Capture the cell that displays the provided text and extract its [x, y] central coordinate. 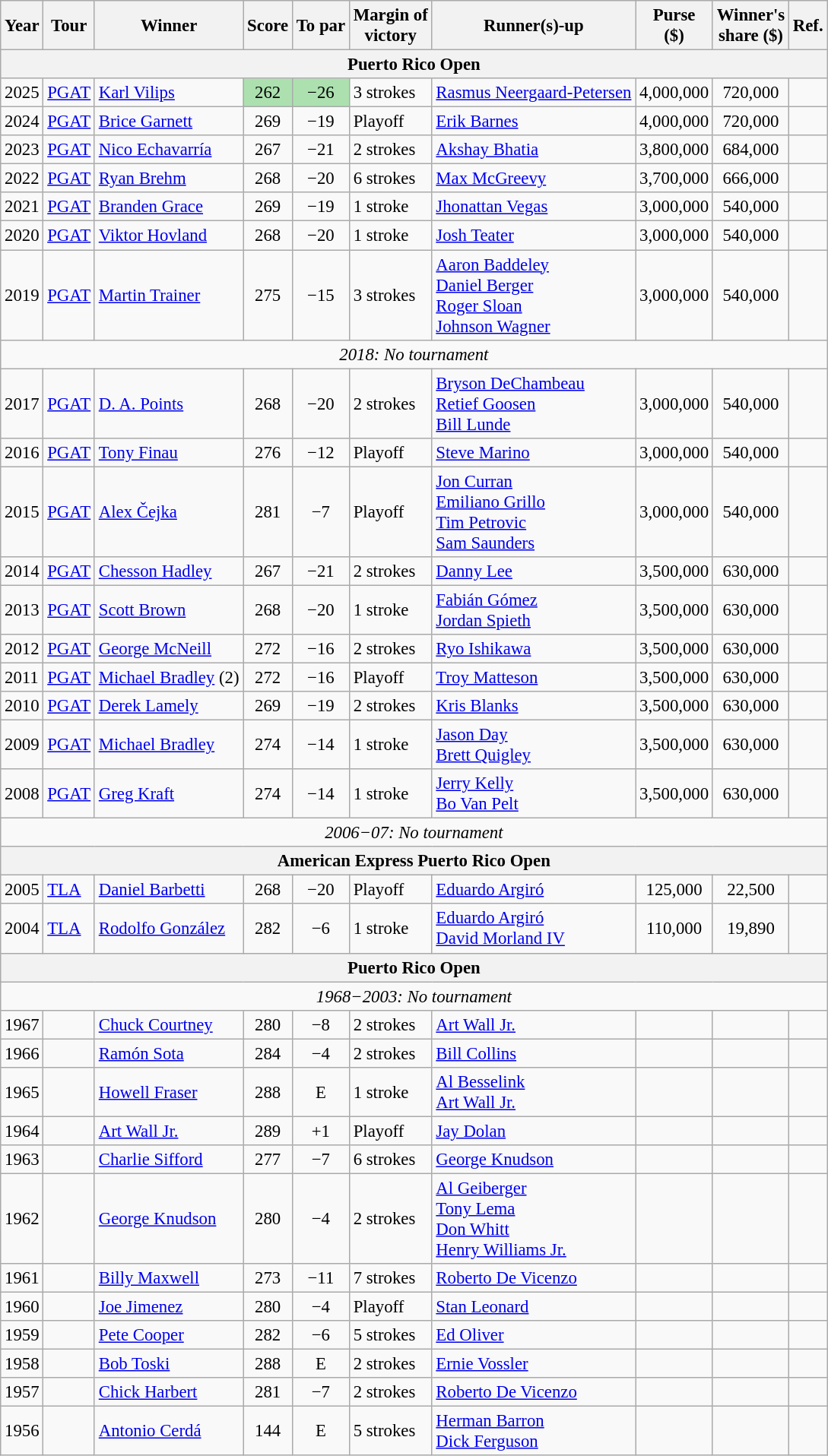
Jerry Kelly Bo Van Pelt [534, 793]
666,000 [750, 179]
2025 [22, 93]
7 strokes [391, 1278]
19,890 [750, 929]
1958 [22, 1364]
Al Besselink Art Wall Jr. [534, 1093]
Ryo Ishikawa [534, 649]
2017 [22, 404]
Fabián Gómez Jordan Spieth [534, 609]
275 [268, 295]
125,000 [674, 890]
Jhonattan Vegas [534, 207]
3,800,000 [674, 150]
Ref. [807, 26]
144 [268, 1432]
Billy Maxwell [169, 1278]
Ed Oliver [534, 1335]
1960 [22, 1307]
Ryan Brehm [169, 179]
Score [268, 26]
Eduardo Argiró David Morland IV [534, 929]
1956 [22, 1432]
1965 [22, 1093]
1961 [22, 1278]
Michael Bradley [169, 745]
Bob Toski [169, 1364]
Rasmus Neergaard-Petersen [534, 93]
284 [268, 1053]
277 [268, 1160]
+1 [321, 1131]
−8 [321, 1024]
George McNeill [169, 649]
Viktor Hovland [169, 236]
2010 [22, 706]
2022 [22, 179]
Karl Vilips [169, 93]
−26 [321, 93]
Charlie Sifford [169, 1160]
Josh Teater [534, 236]
Ernie Vossler [534, 1364]
2008 [22, 793]
273 [268, 1278]
American Express Puerto Rico Open [414, 861]
Bill Collins [534, 1053]
1959 [22, 1335]
2004 [22, 929]
Alex Čejka [169, 512]
110,000 [674, 929]
Rodolfo González [169, 929]
Nico Echavarría [169, 150]
Tour [69, 26]
1966 [22, 1053]
Purse($) [674, 26]
2006−07: No tournament [414, 833]
22,500 [750, 890]
Brice Garnett [169, 122]
Greg Kraft [169, 793]
Eduardo Argiró [534, 890]
To par [321, 26]
Howell Fraser [169, 1093]
−11 [321, 1278]
D. A. Points [169, 404]
2018: No tournament [414, 354]
Jay Dolan [534, 1131]
289 [268, 1131]
Daniel Barbetti [169, 890]
Tony Finau [169, 452]
Steve Marino [534, 452]
Chick Harbert [169, 1392]
Kris Blanks [534, 706]
1968−2003: No tournament [414, 996]
1964 [22, 1131]
Chuck Courtney [169, 1024]
Margin ofvictory [391, 26]
−15 [321, 295]
2014 [22, 571]
Chesson Hadley [169, 571]
2009 [22, 745]
Winner [169, 26]
Martin Trainer [169, 295]
Max McGreevy [534, 179]
Al Geiberger Tony Lema Don Whitt Henry Williams Jr. [534, 1219]
Ramón Sota [169, 1053]
Pete Cooper [169, 1335]
1962 [22, 1219]
Jon Curran Emiliano Grillo Tim Petrovic Sam Saunders [534, 512]
Akshay Bhatia [534, 150]
Stan Leonard [534, 1307]
Erik Barnes [534, 122]
276 [268, 452]
2011 [22, 677]
Scott Brown [169, 609]
Branden Grace [169, 207]
1957 [22, 1392]
2015 [22, 512]
2024 [22, 122]
2016 [22, 452]
Winner'sshare ($) [750, 26]
−12 [321, 452]
Jason Day Brett Quigley [534, 745]
2012 [22, 649]
Troy Matteson [534, 677]
Antonio Cerdá [169, 1432]
1967 [22, 1024]
2019 [22, 295]
Joe Jimenez [169, 1307]
Year [22, 26]
2020 [22, 236]
Michael Bradley (2) [169, 677]
Herman Barron Dick Ferguson [534, 1432]
Danny Lee [534, 571]
2021 [22, 207]
2013 [22, 609]
262 [268, 93]
Aaron Baddeley Daniel Berger Roger Sloan Johnson Wagner [534, 295]
Derek Lamely [169, 706]
1963 [22, 1160]
2005 [22, 890]
2023 [22, 150]
684,000 [750, 150]
3,700,000 [674, 179]
Bryson DeChambeau Retief Goosen Bill Lunde [534, 404]
Runner(s)-up [534, 26]
